Pinpoint the cell where the given text exists, returning its [X, Y] midpoint coordinate. 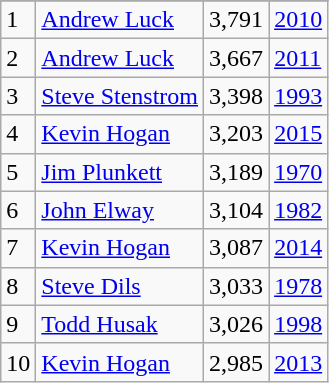
1978 [298, 286]
3,104 [236, 210]
7 [18, 248]
1 [18, 20]
2014 [298, 248]
3,203 [236, 134]
3 [18, 96]
Jim Plunkett [120, 172]
5 [18, 172]
3,087 [236, 248]
Steve Stenstrom [120, 96]
2,985 [236, 362]
2015 [298, 134]
John Elway [120, 210]
2013 [298, 362]
3,791 [236, 20]
3,398 [236, 96]
Steve Dils [120, 286]
1993 [298, 96]
3,033 [236, 286]
3,026 [236, 324]
3,189 [236, 172]
Todd Husak [120, 324]
4 [18, 134]
6 [18, 210]
10 [18, 362]
9 [18, 324]
2 [18, 58]
2011 [298, 58]
1982 [298, 210]
3,667 [236, 58]
2010 [298, 20]
1970 [298, 172]
1998 [298, 324]
8 [18, 286]
